For the text-containing cell, return its midpoint in [X, Y] coordinate format. 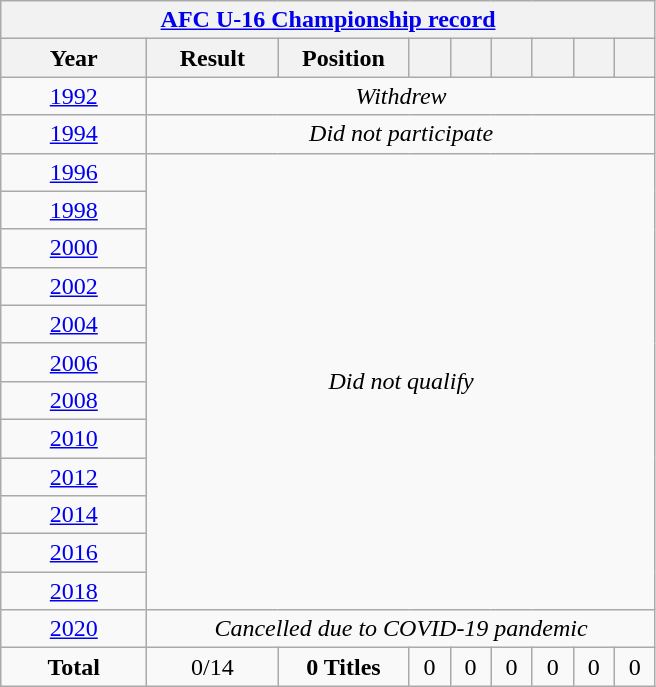
2016 [74, 553]
1996 [74, 172]
Did not participate [401, 134]
Did not qualify [401, 382]
0 Titles [344, 667]
2014 [74, 515]
2006 [74, 362]
2000 [74, 248]
AFC U-16 Championship record [328, 20]
2002 [74, 286]
2012 [74, 477]
Withdrew [401, 96]
Year [74, 58]
2004 [74, 324]
2020 [74, 629]
1992 [74, 96]
2008 [74, 400]
2018 [74, 591]
2010 [74, 438]
Result [212, 58]
0/14 [212, 667]
1994 [74, 134]
1998 [74, 210]
Total [74, 667]
Cancelled due to COVID-19 pandemic [401, 629]
Position [344, 58]
